Return the (x, y) coordinate for the center point of the cell that contains the specified text.  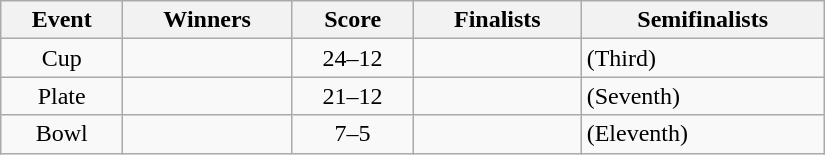
Score (353, 20)
(Seventh) (702, 96)
Finalists (498, 20)
(Third) (702, 58)
24–12 (353, 58)
Plate (62, 96)
21–12 (353, 96)
7–5 (353, 134)
Winners (208, 20)
Semifinalists (702, 20)
Cup (62, 58)
Event (62, 20)
Bowl (62, 134)
(Eleventh) (702, 134)
